Identify which cell holds the provided text, then report its (X, Y) central coordinate. 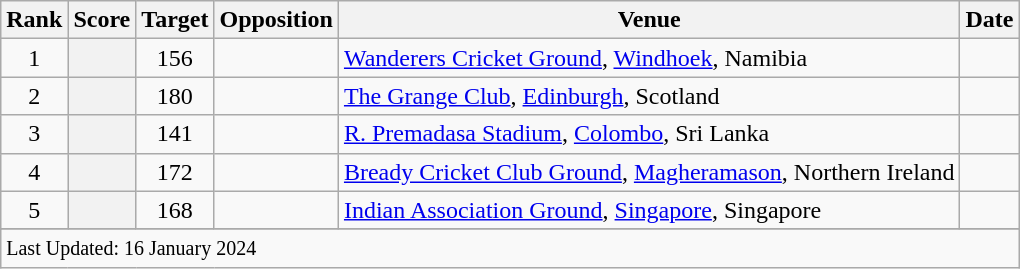
The Grange Club, Edinburgh, Scotland (649, 96)
1 (34, 58)
Last Updated: 16 January 2024 (510, 248)
Rank (34, 20)
Opposition (276, 20)
168 (175, 210)
Target (175, 20)
172 (175, 172)
Bready Cricket Club Ground, Magheramason, Northern Ireland (649, 172)
Indian Association Ground, Singapore, Singapore (649, 210)
Score (102, 20)
156 (175, 58)
4 (34, 172)
Venue (649, 20)
R. Premadasa Stadium, Colombo, Sri Lanka (649, 134)
3 (34, 134)
180 (175, 96)
Date (990, 20)
2 (34, 96)
141 (175, 134)
Wanderers Cricket Ground, Windhoek, Namibia (649, 58)
5 (34, 210)
